Determine the [x, y] coordinate at the center of the cell enclosing the given text.  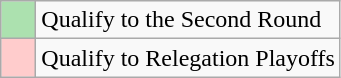
Qualify to the Second Round [188, 20]
Qualify to Relegation Playoffs [188, 58]
